Determine the (x, y) coordinate at the center of the cell enclosing the given text.  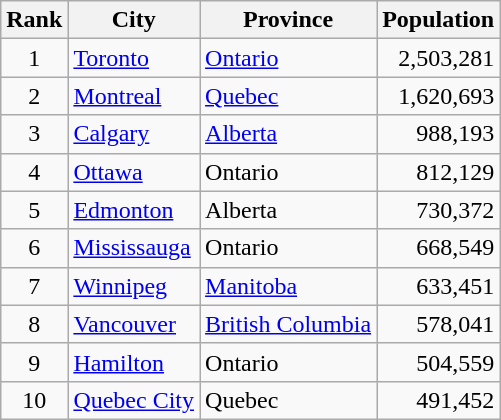
6 (34, 248)
2,503,281 (438, 58)
Vancouver (134, 324)
3 (34, 134)
730,372 (438, 210)
Rank (34, 20)
1,620,693 (438, 96)
Calgary (134, 134)
578,041 (438, 324)
Quebec City (134, 400)
Mississauga (134, 248)
1 (34, 58)
668,549 (438, 248)
4 (34, 172)
7 (34, 286)
Ottawa (134, 172)
2 (34, 96)
Population (438, 20)
City (134, 20)
Montreal (134, 96)
633,451 (438, 286)
5 (34, 210)
491,452 (438, 400)
Manitoba (288, 286)
812,129 (438, 172)
10 (34, 400)
Edmonton (134, 210)
Hamilton (134, 362)
Winnipeg (134, 286)
Toronto (134, 58)
988,193 (438, 134)
British Columbia (288, 324)
Province (288, 20)
504,559 (438, 362)
8 (34, 324)
9 (34, 362)
